Search for the cell housing the specified text and yield its (X, Y) center coordinate. 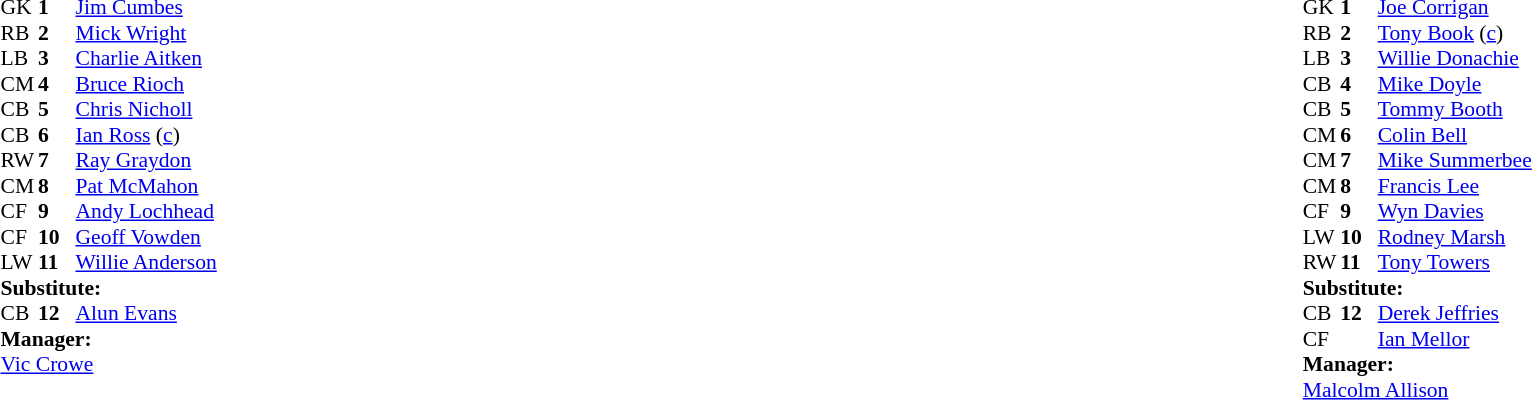
Derek Jeffries (1455, 313)
Alun Evans (146, 313)
Geoff Vowden (146, 237)
Ian Mellor (1455, 339)
Andy Lochhead (146, 211)
Tony Book (c) (1455, 33)
Willie Anderson (146, 263)
Francis Lee (1455, 186)
Mick Wright (146, 33)
Charlie Aitken (146, 59)
Tony Towers (1455, 263)
Mike Summerbee (1455, 161)
Willie Donachie (1455, 59)
Ray Graydon (146, 161)
Bruce Rioch (146, 84)
Pat McMahon (146, 186)
Vic Crowe (108, 365)
Tommy Booth (1455, 109)
Wyn Davies (1455, 211)
Colin Bell (1455, 135)
Chris Nicholl (146, 109)
Mike Doyle (1455, 84)
Ian Ross (c) (146, 135)
Rodney Marsh (1455, 237)
